Return [X, Y] of the center of cell containing provided text 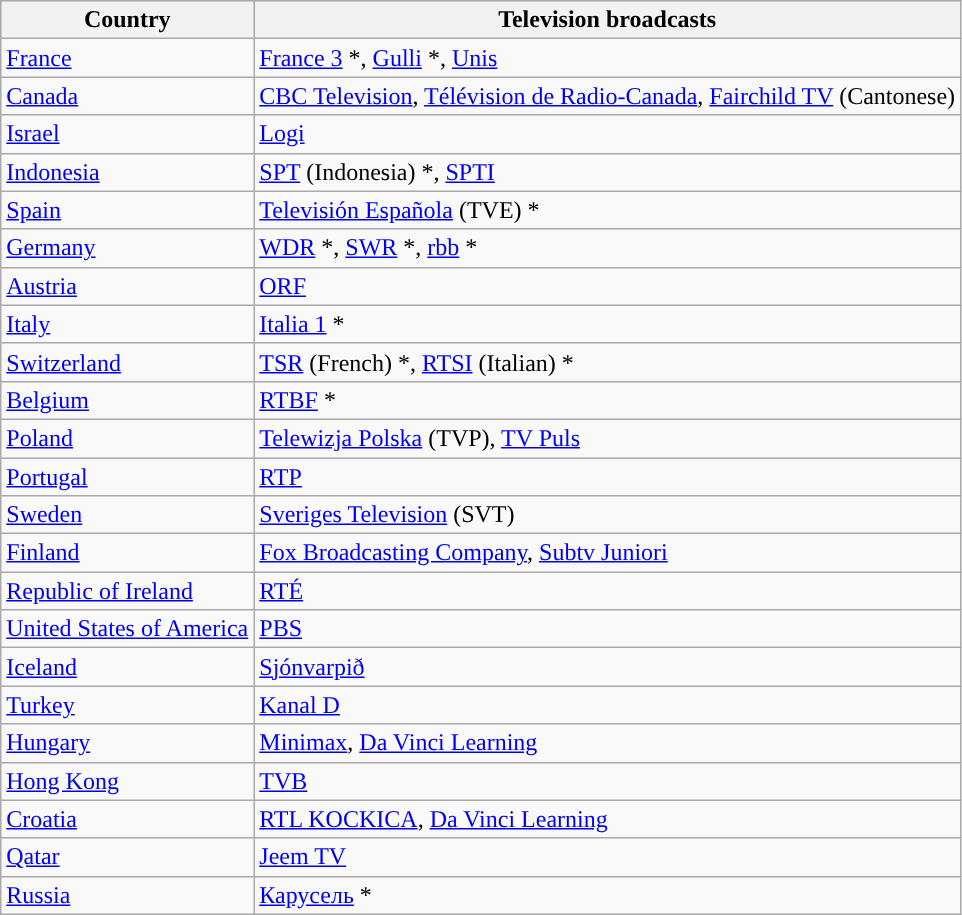
Jeem TV [608, 857]
France [128, 58]
Israel [128, 134]
Sveriges Television (SVT) [608, 515]
Switzerland [128, 362]
Canada [128, 96]
France 3 *, Gulli *, Unis [608, 58]
RTÉ [608, 591]
Republic of Ireland [128, 591]
TSR (French) *, RTSI (Italian) * [608, 362]
Fox Broadcasting Company, Subtv Juniori [608, 553]
Indonesia [128, 172]
Logi [608, 134]
TVB [608, 781]
Television broadcasts [608, 20]
Country [128, 20]
Croatia [128, 819]
Belgium [128, 400]
Russia [128, 895]
Iceland [128, 667]
Hungary [128, 743]
WDR *, SWR *, rbb * [608, 248]
RTBF * [608, 400]
Qatar [128, 857]
Minimax, Da Vinci Learning [608, 743]
Sjónvarpið [608, 667]
Italy [128, 324]
United States of America [128, 629]
RTP [608, 477]
Italia 1 * [608, 324]
PBS [608, 629]
Austria [128, 286]
ORF [608, 286]
Televisión Española (TVE) * [608, 210]
Spain [128, 210]
CBC Television, Télévision de Radio-Canada, Fairchild TV (Cantonese) [608, 96]
Finland [128, 553]
Карусель * [608, 895]
Turkey [128, 705]
Kanal D [608, 705]
Telewizja Polska (TVP), TV Puls [608, 438]
SPT (Indonesia) *, SPTI [608, 172]
Portugal [128, 477]
RTL KOCKICA, Da Vinci Learning [608, 819]
Germany [128, 248]
Poland [128, 438]
Hong Kong [128, 781]
Sweden [128, 515]
